Scan for the cell matching the given text and deliver its (X, Y) coordinate at center. 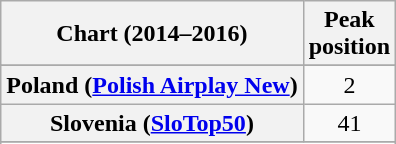
41 (349, 123)
Poland (Polish Airplay New) (152, 85)
2 (349, 85)
Chart (2014–2016) (152, 34)
Peakposition (349, 34)
Slovenia (SloTop50) (152, 123)
